Return (x, y) of the center of cell containing provided text 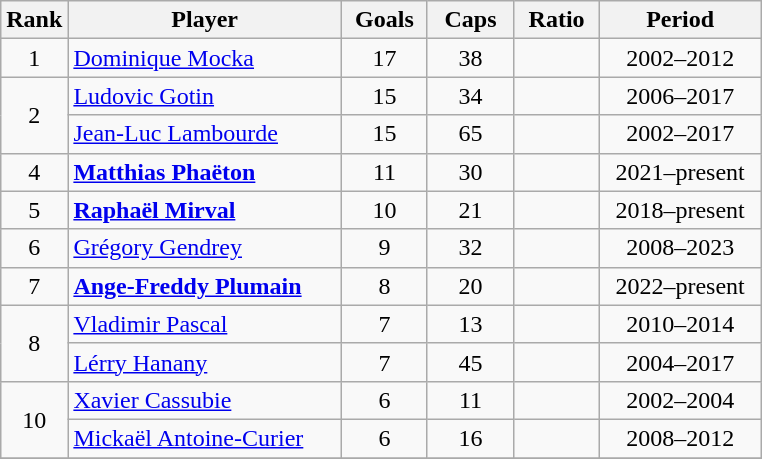
2002–2004 (680, 400)
13 (470, 324)
2021–present (680, 172)
2022–present (680, 286)
Vladimir Pascal (205, 324)
2002–2017 (680, 134)
Rank (34, 20)
32 (470, 248)
Grégory Gendrey (205, 248)
Xavier Cassubie (205, 400)
Period (680, 20)
2002–2012 (680, 58)
2004–2017 (680, 362)
38 (470, 58)
Raphaël Mirval (205, 210)
Ludovic Gotin (205, 96)
20 (470, 286)
17 (384, 58)
Lérry Hanany (205, 362)
2010–2014 (680, 324)
2018–present (680, 210)
5 (34, 210)
2008–2012 (680, 438)
Ratio (557, 20)
2 (34, 115)
34 (470, 96)
65 (470, 134)
Dominique Mocka (205, 58)
Ange-Freddy Plumain (205, 286)
Matthias Phaëton (205, 172)
16 (470, 438)
Caps (470, 20)
30 (470, 172)
Jean-Luc Lambourde (205, 134)
45 (470, 362)
2006–2017 (680, 96)
21 (470, 210)
4 (34, 172)
Mickaël Antoine-Curier (205, 438)
1 (34, 58)
Player (205, 20)
9 (384, 248)
2008–2023 (680, 248)
Goals (384, 20)
